Output the [X, Y] coordinate of the center of the cell containing the given text.  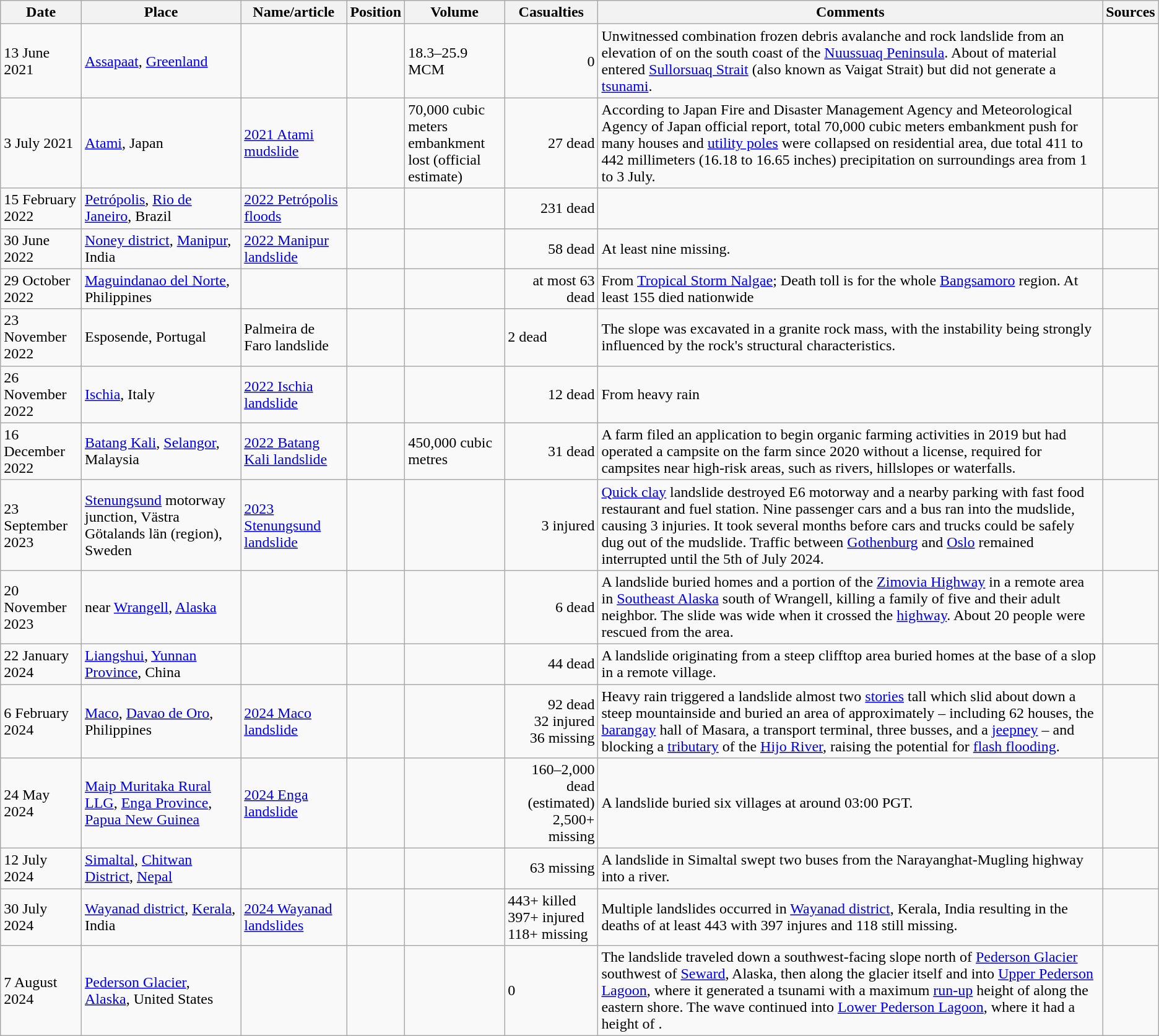
From heavy rain [851, 394]
20 November 2023 [41, 606]
22 January 2024 [41, 663]
The slope was excavated in a granite rock mass, with the instability being strongly influenced by the rock's structural characteristics. [851, 337]
92 dead32 injured36 missing [551, 722]
231 dead [551, 208]
30 June 2022 [41, 249]
Place [161, 12]
6 February 2024 [41, 722]
30 July 2024 [41, 917]
12 dead [551, 394]
Assapaat, Greenland [161, 61]
A landslide in Simaltal swept two buses from the Narayanghat-Mugling highway into a river. [851, 869]
Comments [851, 12]
27 dead [551, 143]
at most 63 dead [551, 288]
16 December 2022 [41, 451]
A landslide buried six villages at around 03:00 PGT. [851, 803]
443+ killed397+ injured118+ missing [551, 917]
2024 Enga landslide [293, 803]
From Tropical Storm Nalgae; Death toll is for the whole Bangsamoro region. At least 155 died nationwide [851, 288]
Liangshui, Yunnan Province, China [161, 663]
2023 Stenungsund landslide [293, 525]
A landslide originating from a steep clifftop area buried homes at the base of a slop in a remote village. [851, 663]
Atami, Japan [161, 143]
2022 Petrópolis floods [293, 208]
Simaltal, Chitwan District, Nepal [161, 869]
58 dead [551, 249]
7 August 2024 [41, 991]
Palmeira de Faro landslide [293, 337]
Noney district, Manipur, India [161, 249]
Volume [454, 12]
44 dead [551, 663]
near Wrangell, Alaska [161, 606]
2024 Wayanad landslides [293, 917]
26 November 2022 [41, 394]
Batang Kali, Selangor, Malaysia [161, 451]
Pederson Glacier, Alaska, United States [161, 991]
13 June 2021 [41, 61]
3 July 2021 [41, 143]
At least nine missing. [851, 249]
160–2,000 dead (estimated)2,500+ missing [551, 803]
63 missing [551, 869]
2022 Ischia landslide [293, 394]
Position [376, 12]
450,000 cubic metres [454, 451]
2 dead [551, 337]
23 September 2023 [41, 525]
Sources [1131, 12]
24 May 2024 [41, 803]
Multiple landslides occurred in Wayanad district, Kerala, India resulting in the deaths of at least 443 with 397 injures and 118 still missing. [851, 917]
Maip Muritaka Rural LLG, Enga Province, Papua New Guinea [161, 803]
Esposende, Portugal [161, 337]
Maco, Davao de Oro, Philippines [161, 722]
70,000 cubic meters embankment lost (official estimate) [454, 143]
29 October 2022 [41, 288]
Maguindanao del Norte, Philippines [161, 288]
2022 Batang Kali landslide [293, 451]
Name/article [293, 12]
2021 Atami mudslide [293, 143]
31 dead [551, 451]
6 dead [551, 606]
Date [41, 12]
Ischia, Italy [161, 394]
Petrópolis, Rio de Janeiro, Brazil [161, 208]
3 injured [551, 525]
2022 Manipur landslide [293, 249]
Stenungsund motorway junction, Västra Götalands län (region), Sweden [161, 525]
12 July 2024 [41, 869]
18.3–25.9 MCM [454, 61]
15 February 2022 [41, 208]
2024 Maco landslide [293, 722]
Wayanad district, Kerala, India [161, 917]
23 November 2022 [41, 337]
Casualties [551, 12]
